For the text-containing cell, return its midpoint in [X, Y] coordinate format. 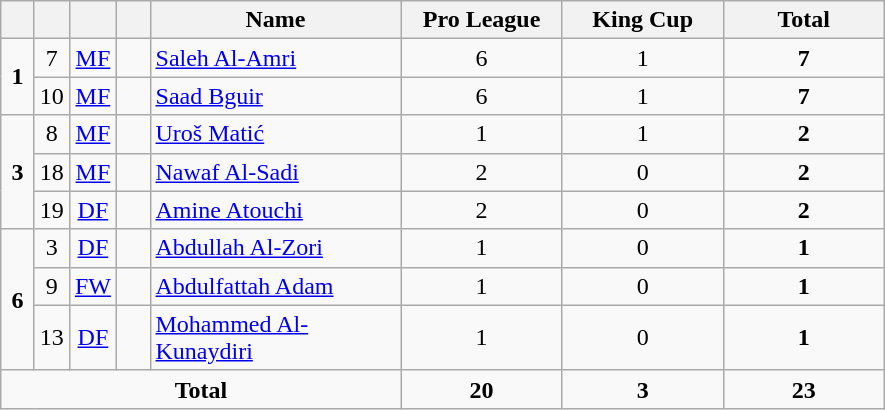
19 [52, 210]
Nawaf Al-Sadi [276, 172]
20 [482, 389]
Abdulfattah Adam [276, 286]
Amine Atouchi [276, 210]
FW [92, 286]
Uroš Matić [276, 134]
18 [52, 172]
Name [276, 20]
King Cup [642, 20]
10 [52, 96]
Mohammed Al-Kunaydiri [276, 338]
Saleh Al-Amri [276, 58]
23 [804, 389]
Abdullah Al-Zori [276, 248]
9 [52, 286]
8 [52, 134]
13 [52, 338]
Saad Bguir [276, 96]
Pro League [482, 20]
